Return [X, Y] of the center of cell containing provided text 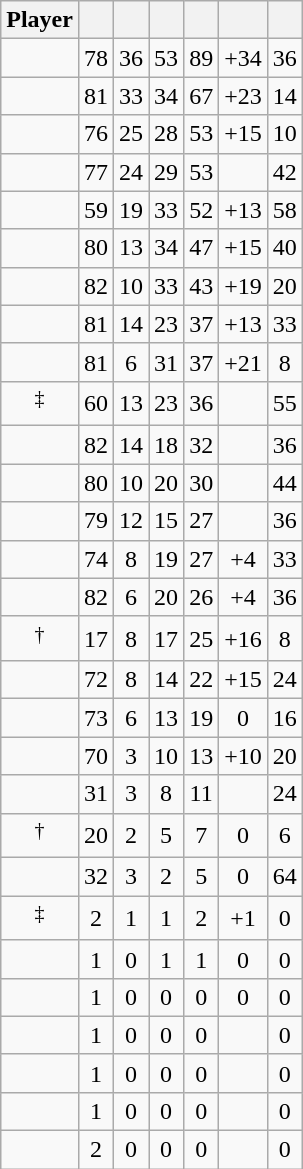
64 [284, 877]
7 [202, 836]
79 [96, 521]
+19 [244, 286]
59 [96, 210]
42 [284, 172]
12 [132, 521]
76 [96, 134]
+1 [244, 918]
70 [96, 756]
+34 [244, 58]
43 [202, 286]
15 [166, 521]
40 [284, 248]
Player [40, 20]
44 [284, 483]
30 [202, 483]
+23 [244, 96]
73 [96, 718]
58 [284, 210]
29 [166, 172]
72 [96, 680]
77 [96, 172]
28 [166, 134]
55 [284, 404]
16 [284, 718]
+16 [244, 638]
18 [166, 445]
89 [202, 58]
11 [202, 794]
26 [202, 597]
22 [202, 680]
52 [202, 210]
60 [96, 404]
67 [202, 96]
+10 [244, 756]
74 [96, 559]
47 [202, 248]
78 [96, 58]
+21 [244, 362]
